Return (x, y) of the center of cell containing provided text 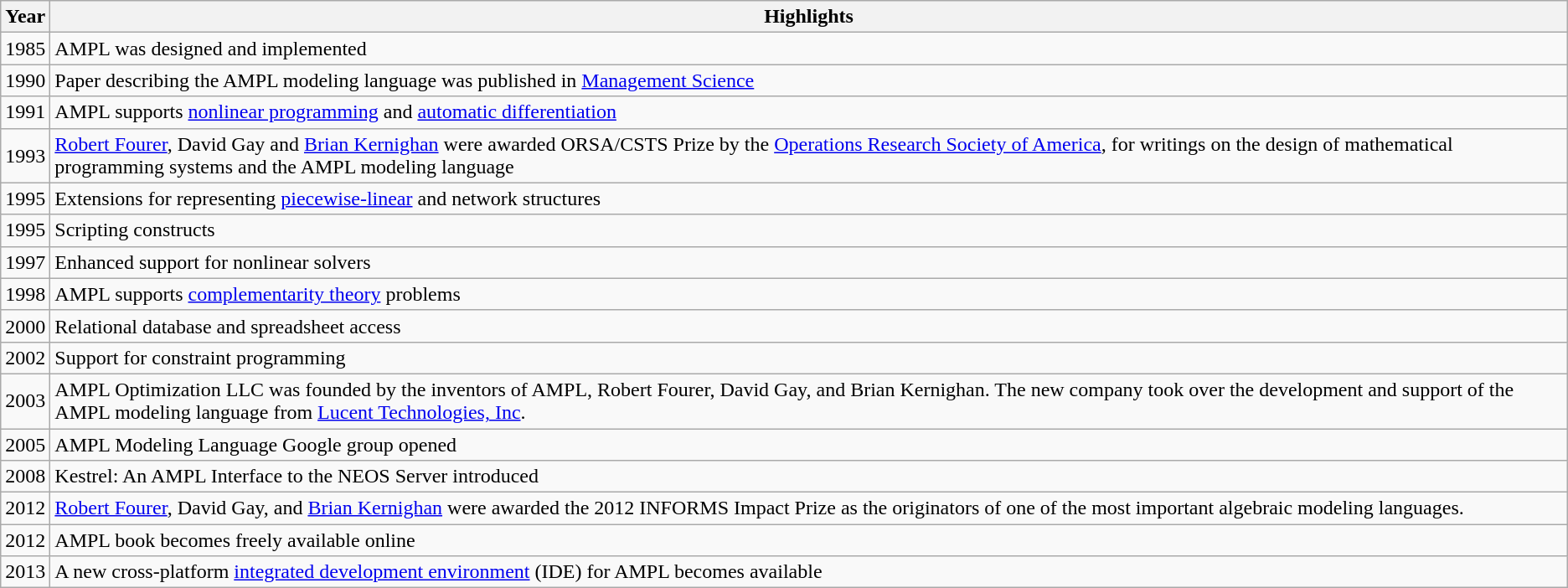
2013 (25, 572)
2003 (25, 400)
1997 (25, 262)
2000 (25, 326)
Relational database and spreadsheet access (809, 326)
Extensions for representing piecewise-linear and network structures (809, 199)
Year (25, 17)
2008 (25, 477)
Scripting constructs (809, 230)
Kestrel: An AMPL Interface to the NEOS Server introduced (809, 477)
AMPL Modeling Language Google group opened (809, 445)
Highlights (809, 17)
A new cross-platform integrated development environment (IDE) for AMPL becomes available (809, 572)
AMPL supports nonlinear programming and automatic differentiation (809, 112)
Paper describing the AMPL modeling language was published in Management Science (809, 80)
Support for constraint programming (809, 358)
AMPL was designed and implemented (809, 49)
1998 (25, 294)
1993 (25, 156)
1985 (25, 49)
AMPL supports complementarity theory problems (809, 294)
2005 (25, 445)
2002 (25, 358)
AMPL book becomes freely available online (809, 540)
Enhanced support for nonlinear solvers (809, 262)
1990 (25, 80)
1991 (25, 112)
